Return [x, y] of the center of cell containing provided text 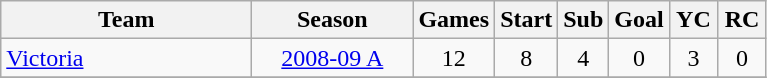
Goal [639, 20]
3 [694, 58]
8 [526, 58]
12 [454, 58]
YC [694, 20]
Start [526, 20]
RC [742, 20]
Games [454, 20]
Sub [584, 20]
2008-09 A [332, 58]
Victoria [126, 58]
Season [332, 20]
Team [126, 20]
4 [584, 58]
